Return the (X, Y) coordinate for the center point of the cell that contains the specified text.  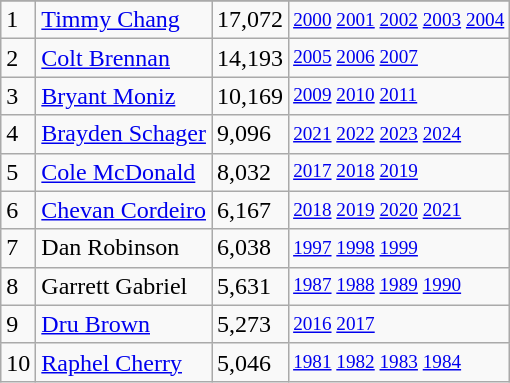
5 (18, 172)
Dan Robinson (124, 248)
4 (18, 134)
8 (18, 286)
Raphel Cherry (124, 362)
10 (18, 362)
Bryant Moniz (124, 96)
Chevan Cordeiro (124, 210)
8,032 (250, 172)
9,096 (250, 134)
2021 2022 2023 2024 (399, 134)
1987 1988 1989 1990 (399, 286)
5,631 (250, 286)
1997 1998 1999 (399, 248)
2018 2019 2020 2021 (399, 210)
2 (18, 58)
6 (18, 210)
3 (18, 96)
Colt Brennan (124, 58)
2017 2018 2019 (399, 172)
1 (18, 20)
2016 2017 (399, 324)
2005 2006 2007 (399, 58)
Timmy Chang (124, 20)
Cole McDonald (124, 172)
5,046 (250, 362)
10,169 (250, 96)
14,193 (250, 58)
Brayden Schager (124, 134)
2009 2010 2011 (399, 96)
17,072 (250, 20)
Garrett Gabriel (124, 286)
Dru Brown (124, 324)
6,167 (250, 210)
6,038 (250, 248)
1981 1982 1983 1984 (399, 362)
5,273 (250, 324)
2000 2001 2002 2003 2004 (399, 20)
7 (18, 248)
9 (18, 324)
